Return the [X, Y] coordinate for the center point of the cell that contains the specified text.  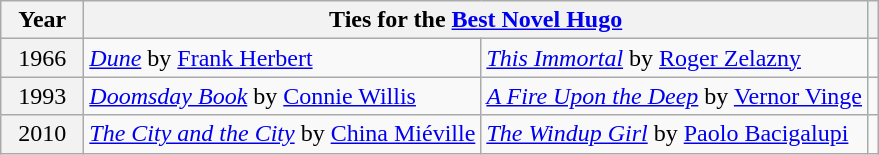
Doomsday Book by Connie Willis [282, 96]
Dune by Frank Herbert [282, 58]
This Immortal by Roger Zelazny [674, 58]
Ties for the Best Novel Hugo [476, 20]
The City and the City by China Miéville [282, 134]
A Fire Upon the Deep by Vernor Vinge [674, 96]
1993 [42, 96]
Year [42, 20]
2010 [42, 134]
The Windup Girl by Paolo Bacigalupi [674, 134]
1966 [42, 58]
